From the cell containing the given text, extract its center point as [X, Y] coordinate. 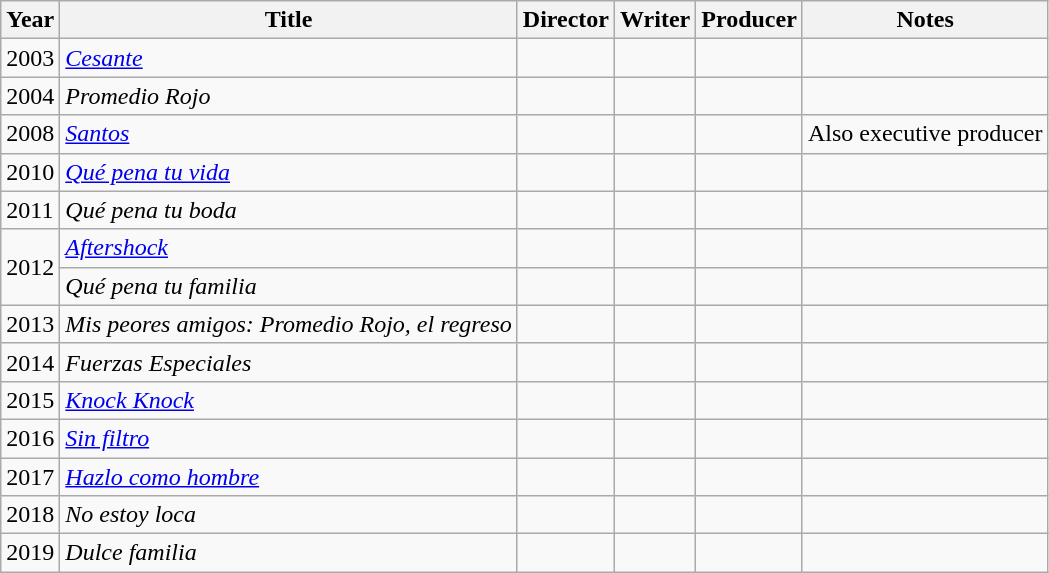
2017 [30, 477]
No estoy loca [288, 515]
Qué pena tu boda [288, 210]
Director [566, 20]
Qué pena tu vida [288, 172]
Qué pena tu familia [288, 286]
Cesante [288, 58]
Dulce familia [288, 553]
Mis peores amigos: Promedio Rojo, el regreso [288, 324]
Fuerzas Especiales [288, 362]
Writer [656, 20]
Notes [925, 20]
Knock Knock [288, 400]
Title [288, 20]
2015 [30, 400]
2014 [30, 362]
Also executive producer [925, 134]
2012 [30, 267]
Hazlo como hombre [288, 477]
2004 [30, 96]
2003 [30, 58]
Producer [750, 20]
2011 [30, 210]
Sin filtro [288, 438]
Aftershock [288, 248]
Santos [288, 134]
2019 [30, 553]
Promedio Rojo [288, 96]
2016 [30, 438]
2013 [30, 324]
2018 [30, 515]
2008 [30, 134]
Year [30, 20]
2010 [30, 172]
